Capture the cell that displays the provided text and extract its (x, y) central coordinate. 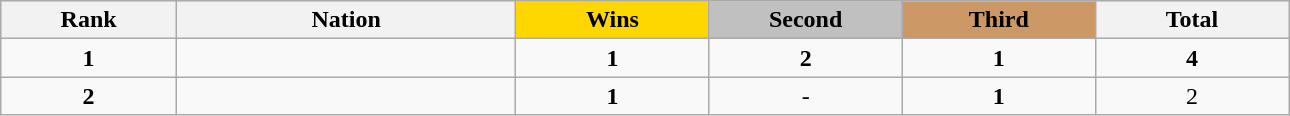
Second (806, 20)
4 (1192, 58)
Rank (89, 20)
Third (998, 20)
Nation (346, 20)
Total (1192, 20)
Wins (612, 20)
- (806, 96)
